Pinpoint the cell where the given text exists, returning its (x, y) midpoint coordinate. 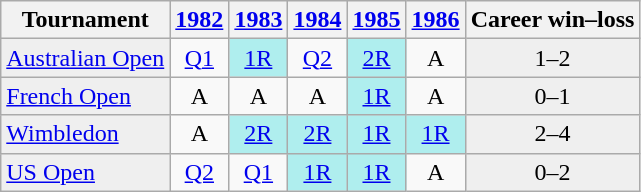
Wimbledon (86, 134)
2–4 (552, 134)
French Open (86, 96)
0–2 (552, 172)
Tournament (86, 20)
1984 (318, 20)
US Open (86, 172)
Career win–loss (552, 20)
1983 (258, 20)
1–2 (552, 58)
0–1 (552, 96)
1985 (376, 20)
1986 (436, 20)
Australian Open (86, 58)
1982 (200, 20)
